For the text-containing cell, return its midpoint in [X, Y] coordinate format. 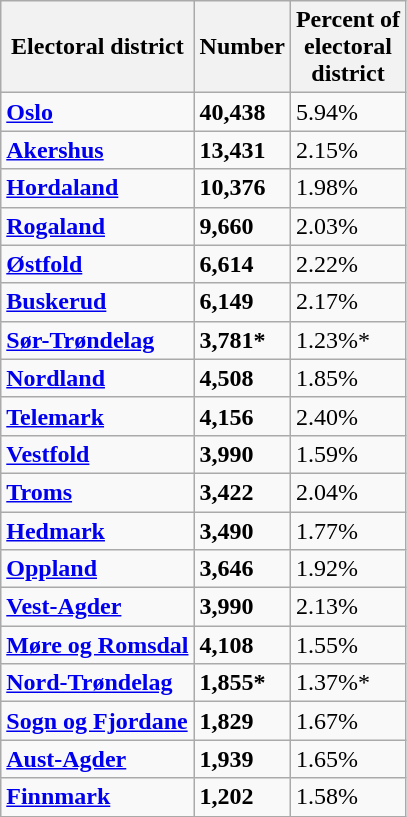
2.15% [348, 150]
Sogn og Fjordane [98, 721]
4,108 [242, 645]
1.23%* [348, 340]
1.85% [348, 378]
Akershus [98, 150]
Nordland [98, 378]
Percent ofelectoraldistrict [348, 47]
5.94% [348, 112]
1.59% [348, 454]
Vest-Agder [98, 607]
Rogaland [98, 226]
1.37%* [348, 683]
10,376 [242, 188]
2.40% [348, 416]
3,490 [242, 531]
Buskerud [98, 302]
Troms [98, 492]
1.58% [348, 797]
1.92% [348, 569]
1.67% [348, 721]
Oppland [98, 569]
Østfold [98, 264]
Finnmark [98, 797]
2.03% [348, 226]
2.04% [348, 492]
1,939 [242, 759]
3,646 [242, 569]
Hedmark [98, 531]
40,438 [242, 112]
1,855* [242, 683]
4,508 [242, 378]
1.55% [348, 645]
4,156 [242, 416]
6,149 [242, 302]
1.77% [348, 531]
Number [242, 47]
1.65% [348, 759]
2.17% [348, 302]
Sør-Trøndelag [98, 340]
1,829 [242, 721]
Nord-Trøndelag [98, 683]
9,660 [242, 226]
3,781* [242, 340]
1,202 [242, 797]
Hordaland [98, 188]
Aust-Agder [98, 759]
Telemark [98, 416]
Møre og Romsdal [98, 645]
3,422 [242, 492]
Oslo [98, 112]
2.13% [348, 607]
1.98% [348, 188]
Vestfold [98, 454]
Electoral district [98, 47]
6,614 [242, 264]
13,431 [242, 150]
2.22% [348, 264]
